Locate the cell with the specified text and output its (x, y) center coordinate. 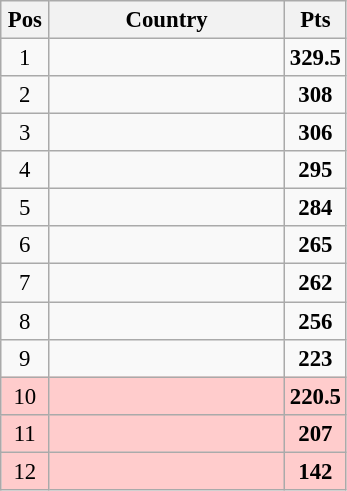
262 (315, 283)
223 (315, 358)
284 (315, 208)
295 (315, 170)
2 (25, 95)
Country (167, 20)
Pos (25, 20)
Pts (315, 20)
306 (315, 133)
256 (315, 321)
1 (25, 58)
3 (25, 133)
7 (25, 283)
9 (25, 358)
4 (25, 170)
220.5 (315, 396)
308 (315, 95)
8 (25, 321)
6 (25, 245)
329.5 (315, 58)
207 (315, 433)
12 (25, 471)
11 (25, 433)
10 (25, 396)
142 (315, 471)
265 (315, 245)
5 (25, 208)
